For the text-containing cell, return its midpoint in (x, y) coordinate format. 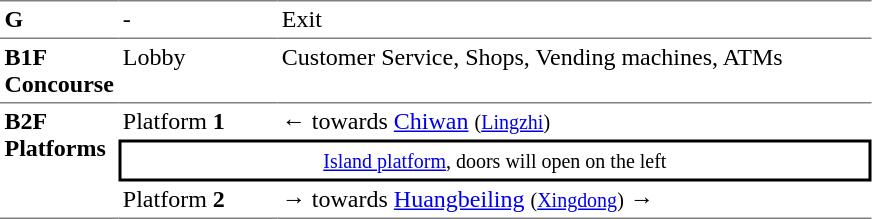
Lobby (198, 71)
Exit (574, 19)
Island platform, doors will open on the left (494, 161)
G (59, 19)
← towards Chiwan (Lingzhi) (574, 122)
Platform 1 (198, 122)
- (198, 19)
Customer Service, Shops, Vending machines, ATMs (574, 71)
B1FConcourse (59, 71)
